Extract the [X, Y] coordinate from the center of the cell holding the provided text.  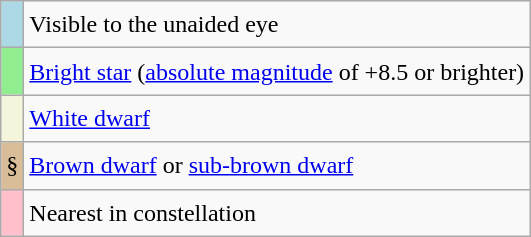
Bright star (absolute magnitude of +8.5 or brighter) [277, 72]
Nearest in constellation [277, 212]
Brown dwarf or sub-brown dwarf [277, 166]
White dwarf [277, 118]
§ [12, 166]
Visible to the unaided eye [277, 24]
